Extract the (X, Y) coordinate from the center of the cell holding the provided text.  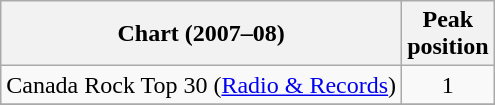
Peakposition (448, 34)
Chart (2007–08) (202, 34)
Canada Rock Top 30 (Radio & Records) (202, 85)
1 (448, 85)
